Determine the [x, y] coordinate at the center of the cell enclosing the given text.  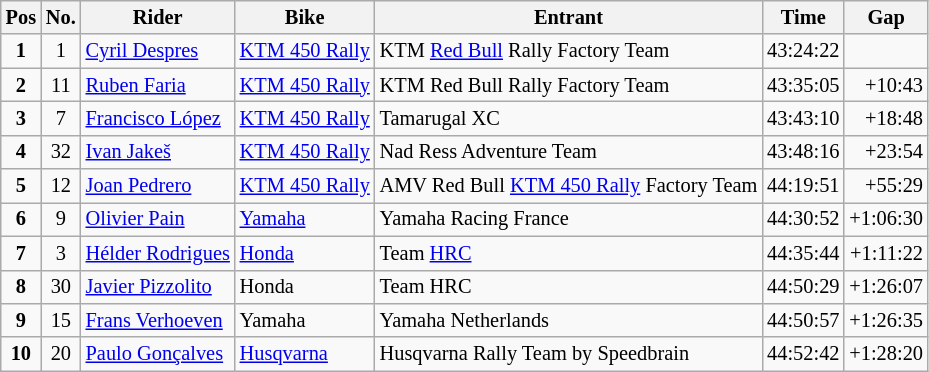
Nad Ress Adventure Team [569, 152]
6 [21, 219]
+1:11:22 [886, 253]
Paulo Gonçalves [158, 354]
5 [21, 186]
+1:06:30 [886, 219]
Yamaha Racing France [569, 219]
Javier Pizzolito [158, 287]
20 [61, 354]
Ruben Faria [158, 85]
+1:28:20 [886, 354]
Joan Pedrero [158, 186]
30 [61, 287]
AMV Red Bull KTM 450 Rally Factory Team [569, 186]
Husqvarna Rally Team by Speedbrain [569, 354]
44:19:51 [803, 186]
8 [21, 287]
Bike [305, 17]
2 [21, 85]
Pos [21, 17]
Husqvarna [305, 354]
+10:43 [886, 85]
43:35:05 [803, 85]
+55:29 [886, 186]
44:52:42 [803, 354]
43:24:22 [803, 51]
+23:54 [886, 152]
No. [61, 17]
32 [61, 152]
15 [61, 320]
44:35:44 [803, 253]
Yamaha Netherlands [569, 320]
+18:48 [886, 118]
Rider [158, 17]
11 [61, 85]
Ivan Jakeš [158, 152]
43:48:16 [803, 152]
+1:26:07 [886, 287]
+1:26:35 [886, 320]
12 [61, 186]
43:43:10 [803, 118]
Francisco López [158, 118]
10 [21, 354]
Olivier Pain [158, 219]
44:30:52 [803, 219]
Tamarugal XC [569, 118]
44:50:57 [803, 320]
Cyril Despres [158, 51]
44:50:29 [803, 287]
Frans Verhoeven [158, 320]
Time [803, 17]
4 [21, 152]
Gap [886, 17]
Hélder Rodrigues [158, 253]
Entrant [569, 17]
